Extract the [X, Y] coordinate from the center of the cell holding the provided text.  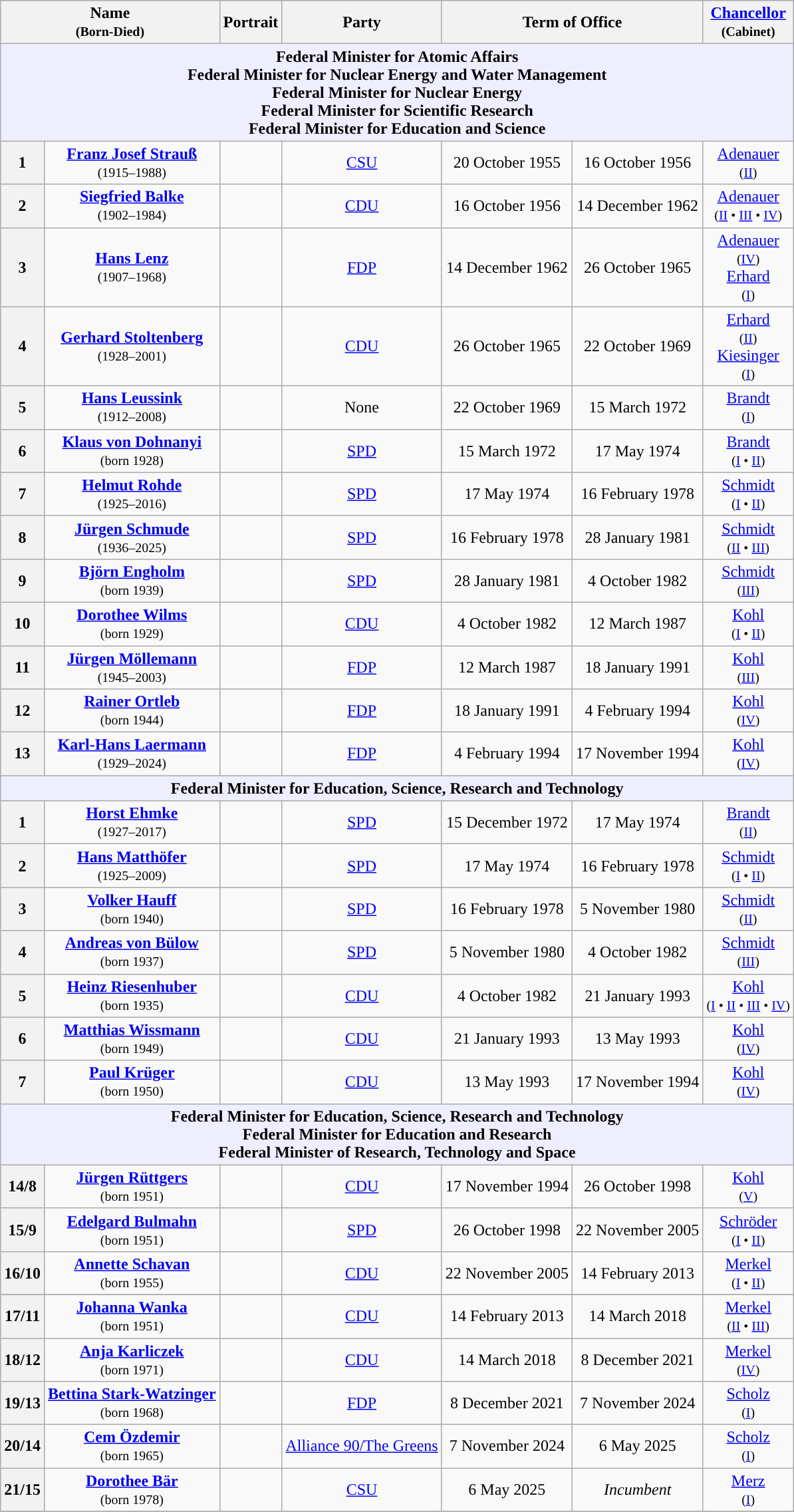
Paul Krüger(born 1950) [132, 1082]
Jürgen Möllemann(1945–2003) [132, 667]
Jürgen Schmude(1936–2025) [132, 537]
9 [23, 580]
15/9 [23, 1229]
Merkel(IV) [749, 1360]
Johanna Wanka(born 1951) [132, 1316]
Brandt(I • II) [749, 451]
Chancellor(Cabinet) [749, 23]
Merkel(I • II) [749, 1273]
Brandt(II) [749, 822]
None [362, 407]
Hans Lenz(1907–1968) [132, 267]
Brandt(I) [749, 407]
Andreas von Bülow(born 1937) [132, 953]
17/11 [23, 1316]
15 December 1972 [507, 822]
Kohl(I • II) [749, 624]
8 [23, 537]
11 [23, 667]
Gerhard Stoltenberg(1928–2001) [132, 346]
13 [23, 754]
Heinz Riesenhuber(born 1935) [132, 995]
18/12 [23, 1360]
Adenauer(IV)Erhard(I) [749, 267]
21/15 [23, 1490]
Federal Minister for Education, Science, Research and Technology [398, 788]
20 October 1955 [507, 162]
Term of Office [572, 23]
Siegfried Balke(1902–1984) [132, 206]
Adenauer(II • III • IV) [749, 206]
Adenauer(II) [749, 162]
Party [362, 23]
Kohl(I • II • III • IV) [749, 995]
Schmidt(II) [749, 909]
19/13 [23, 1404]
Hans Leussink(1912–2008) [132, 407]
Erhard(II)Kiesinger(I) [749, 346]
Merkel(II • III) [749, 1316]
Dorothee Bär(born 1978) [132, 1490]
16/10 [23, 1273]
Matthias Wissmann(born 1949) [132, 1039]
Kohl(V) [749, 1187]
Rainer Ortleb(born 1944) [132, 710]
Helmut Rohde(1925–2016) [132, 494]
Alliance 90/The Greens [362, 1446]
10 [23, 624]
Incumbent [638, 1490]
Franz Josef Strauß(1915–1988) [132, 162]
14/8 [23, 1187]
Karl-Hans Laermann(1929–2024) [132, 754]
Bettina Stark-Watzinger(born 1968) [132, 1404]
Horst Ehmke(1927–2017) [132, 822]
Schmidt(II • III) [749, 537]
Kohl(III) [749, 667]
Hans Matthöfer(1925–2009) [132, 866]
Dorothee Wilms(born 1929) [132, 624]
Björn Engholm(born 1939) [132, 580]
Portrait [251, 23]
12 [23, 710]
Merz(I) [749, 1490]
20/14 [23, 1446]
Volker Hauff(born 1940) [132, 909]
Annette Schavan(born 1955) [132, 1273]
Anja Karliczek(born 1971) [132, 1360]
Edelgard Bulmahn(born 1951) [132, 1229]
Cem Özdemir(born 1965) [132, 1446]
Name(Born-Died) [110, 23]
Klaus von Dohnanyi(born 1928) [132, 451]
Schröder(I • II) [749, 1229]
Jürgen Rüttgers(born 1951) [132, 1187]
